Provide the (x, y) coordinate of the cell's center where the given text is located.  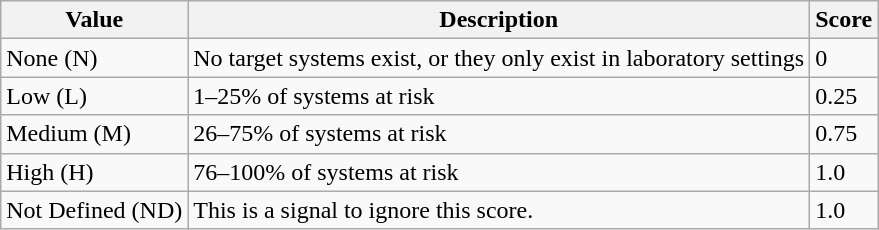
Medium (M) (94, 134)
1–25% of systems at risk (499, 96)
Value (94, 20)
None (N) (94, 58)
26–75% of systems at risk (499, 134)
High (H) (94, 172)
0.25 (844, 96)
Low (L) (94, 96)
This is a signal to ignore this score. (499, 210)
76–100% of systems at risk (499, 172)
No target systems exist, or they only exist in laboratory settings (499, 58)
Not Defined (ND) (94, 210)
Description (499, 20)
0.75 (844, 134)
0 (844, 58)
Score (844, 20)
